Provide the [X, Y] coordinate of the cell's center where the given text is located.  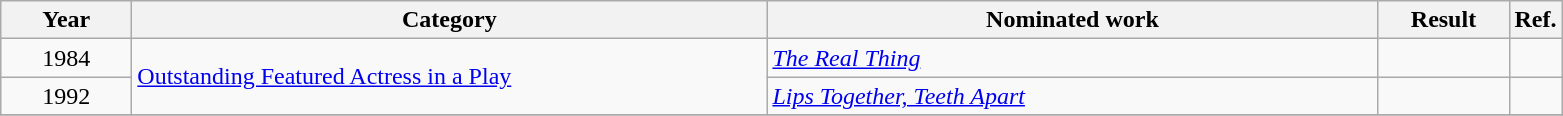
1984 [66, 58]
1992 [66, 96]
Nominated work [1072, 20]
Ref. [1536, 20]
Category [450, 20]
Lips Together, Teeth Apart [1072, 96]
Outstanding Featured Actress in a Play [450, 77]
Year [66, 20]
The Real Thing [1072, 58]
Result [1444, 20]
